Return the (x, y) coordinate for the center point of the cell that contains the specified text.  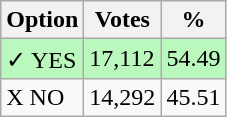
Votes (122, 20)
14,292 (122, 97)
17,112 (122, 59)
✓ YES (42, 59)
54.49 (194, 59)
Option (42, 20)
X NO (42, 97)
% (194, 20)
45.51 (194, 97)
